Identify which cell holds the provided text, then report its (X, Y) central coordinate. 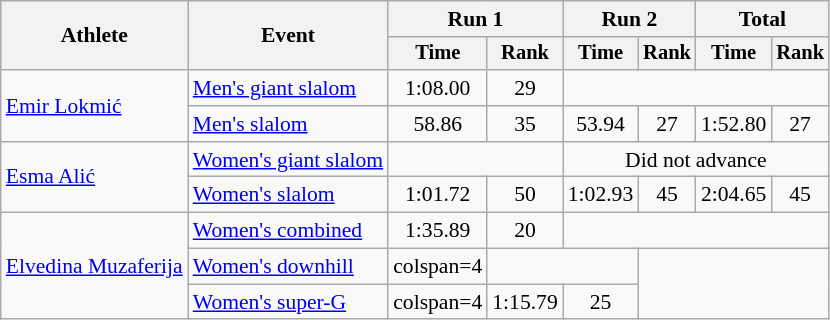
Women's slalom (288, 195)
1:02.93 (600, 195)
Run 2 (630, 19)
Women's combined (288, 231)
Esma Alić (94, 178)
25 (600, 302)
Women's super-G (288, 302)
53.94 (600, 124)
Women's giant slalom (288, 160)
Run 1 (476, 19)
Did not advance (696, 160)
20 (524, 231)
58.86 (438, 124)
1:08.00 (438, 88)
Elvedina Muzaferija (94, 266)
Athlete (94, 36)
2:04.65 (734, 195)
29 (524, 88)
1:15.79 (524, 302)
Men's giant slalom (288, 88)
35 (524, 124)
Total (762, 19)
Women's downhill (288, 267)
Emir Lokmić (94, 106)
50 (524, 195)
1:01.72 (438, 195)
1:35.89 (438, 231)
Event (288, 36)
Men's slalom (288, 124)
1:52.80 (734, 124)
